Pinpoint the cell where the given text exists, returning its (X, Y) midpoint coordinate. 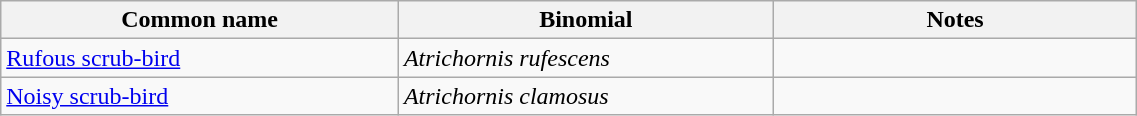
Binomial (586, 20)
Rufous scrub-bird (200, 58)
Common name (200, 20)
Atrichornis clamosus (586, 96)
Atrichornis rufescens (586, 58)
Noisy scrub-bird (200, 96)
Notes (955, 20)
